For the text-containing cell, return its midpoint in (x, y) coordinate format. 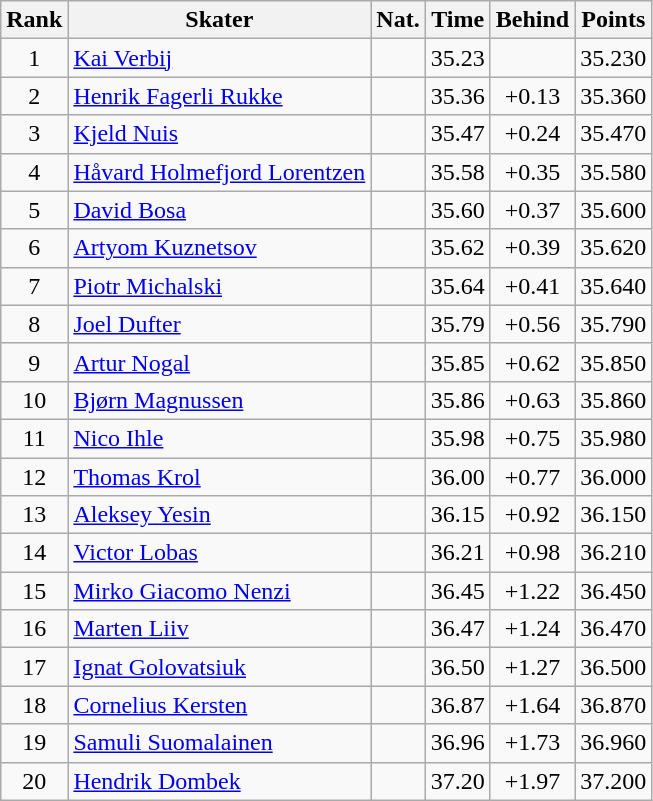
35.58 (458, 172)
36.870 (614, 705)
17 (34, 667)
20 (34, 781)
36.470 (614, 629)
+1.22 (532, 591)
35.23 (458, 58)
+0.56 (532, 324)
35.62 (458, 248)
10 (34, 400)
35.230 (614, 58)
5 (34, 210)
Behind (532, 20)
Skater (220, 20)
36.87 (458, 705)
36.50 (458, 667)
36.00 (458, 477)
Kai Verbij (220, 58)
+1.97 (532, 781)
16 (34, 629)
36.000 (614, 477)
11 (34, 438)
35.64 (458, 286)
Bjørn Magnussen (220, 400)
Time (458, 20)
+0.37 (532, 210)
15 (34, 591)
+0.39 (532, 248)
+0.63 (532, 400)
4 (34, 172)
35.640 (614, 286)
35.360 (614, 96)
35.86 (458, 400)
Piotr Michalski (220, 286)
Cornelius Kersten (220, 705)
35.790 (614, 324)
35.47 (458, 134)
+0.13 (532, 96)
36.210 (614, 553)
Ignat Golovatsiuk (220, 667)
37.20 (458, 781)
Kjeld Nuis (220, 134)
36.150 (614, 515)
36.450 (614, 591)
+1.24 (532, 629)
12 (34, 477)
Joel Dufter (220, 324)
+0.35 (532, 172)
Victor Lobas (220, 553)
6 (34, 248)
8 (34, 324)
Hendrik Dombek (220, 781)
7 (34, 286)
1 (34, 58)
2 (34, 96)
+0.41 (532, 286)
36.500 (614, 667)
35.850 (614, 362)
36.47 (458, 629)
+0.92 (532, 515)
Håvard Holmefjord Lorentzen (220, 172)
Nico Ihle (220, 438)
Artur Nogal (220, 362)
Henrik Fagerli Rukke (220, 96)
35.79 (458, 324)
35.860 (614, 400)
35.85 (458, 362)
35.36 (458, 96)
36.96 (458, 743)
35.980 (614, 438)
35.470 (614, 134)
35.600 (614, 210)
+1.27 (532, 667)
36.15 (458, 515)
Rank (34, 20)
Points (614, 20)
David Bosa (220, 210)
+0.75 (532, 438)
13 (34, 515)
+1.64 (532, 705)
Samuli Suomalainen (220, 743)
35.60 (458, 210)
36.21 (458, 553)
+0.24 (532, 134)
+1.73 (532, 743)
3 (34, 134)
19 (34, 743)
14 (34, 553)
Nat. (398, 20)
37.200 (614, 781)
35.620 (614, 248)
36.45 (458, 591)
+0.98 (532, 553)
Mirko Giacomo Nenzi (220, 591)
Thomas Krol (220, 477)
18 (34, 705)
36.960 (614, 743)
Marten Liiv (220, 629)
Artyom Kuznetsov (220, 248)
35.98 (458, 438)
9 (34, 362)
Aleksey Yesin (220, 515)
35.580 (614, 172)
+0.62 (532, 362)
+0.77 (532, 477)
